Determine the [x, y] coordinate at the center of the cell enclosing the given text.  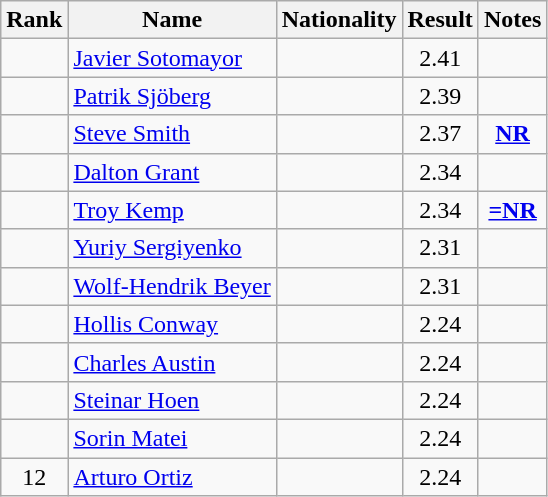
Hollis Conway [172, 324]
Dalton Grant [172, 172]
Wolf-Hendrik Beyer [172, 286]
Troy Kemp [172, 210]
Yuriy Sergiyenko [172, 248]
Notes [512, 20]
2.37 [440, 134]
12 [34, 477]
Steve Smith [172, 134]
Sorin Matei [172, 438]
Javier Sotomayor [172, 58]
2.41 [440, 58]
Result [440, 20]
=NR [512, 210]
Rank [34, 20]
Patrik Sjöberg [172, 96]
Nationality [339, 20]
NR [512, 134]
Steinar Hoen [172, 400]
2.39 [440, 96]
Arturo Ortiz [172, 477]
Name [172, 20]
Charles Austin [172, 362]
